Return the (x, y) coordinate for the center point of the cell that contains the specified text.  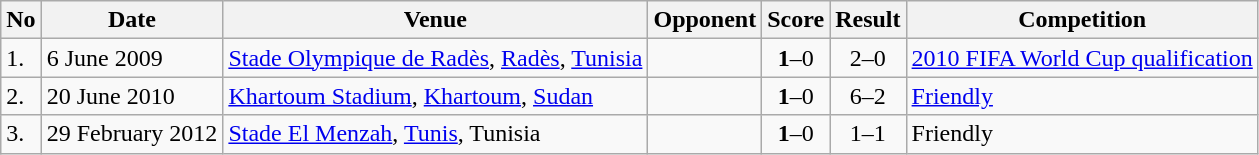
No (21, 20)
2010 FIFA World Cup qualification (1082, 58)
Competition (1082, 20)
6–2 (868, 96)
1–1 (868, 134)
2. (21, 96)
1. (21, 58)
20 June 2010 (132, 96)
Venue (436, 20)
29 February 2012 (132, 134)
Stade Olympique de Radès, Radès, Tunisia (436, 58)
Opponent (705, 20)
2–0 (868, 58)
Khartoum Stadium, Khartoum, Sudan (436, 96)
Result (868, 20)
6 June 2009 (132, 58)
Stade El Menzah, Tunis, Tunisia (436, 134)
Score (796, 20)
3. (21, 134)
Date (132, 20)
